Provide the [x, y] coordinate of the cell's center where the given text is located.  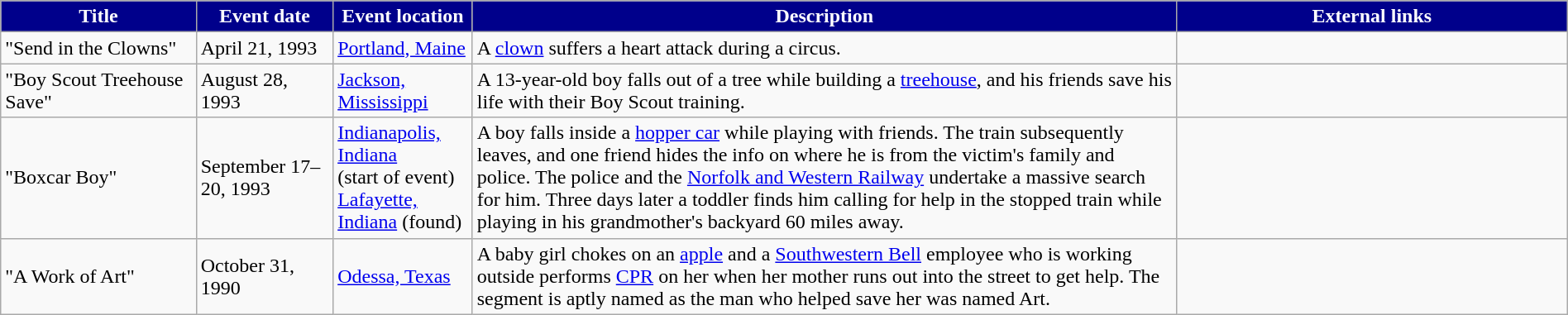
"Boy Scout Treehouse Save" [98, 91]
"Send in the Clowns" [98, 48]
"Boxcar Boy" [98, 178]
Jackson, Mississippi [404, 91]
August 28, 1993 [265, 91]
October 31, 1990 [265, 276]
Portland, Maine [404, 48]
External links [1371, 17]
Odessa, Texas [404, 276]
September 17–20, 1993 [265, 178]
Indianapolis, Indiana(start of event) Lafayette, Indiana (found) [404, 178]
A clown suffers a heart attack during a circus. [824, 48]
A 13-year-old boy falls out of a tree while building a treehouse, and his friends save his life with their Boy Scout training. [824, 91]
Event date [265, 17]
Description [824, 17]
"A Work of Art" [98, 276]
Event location [404, 17]
Title [98, 17]
April 21, 1993 [265, 48]
